Output the [x, y] coordinate of the center of the cell containing the given text.  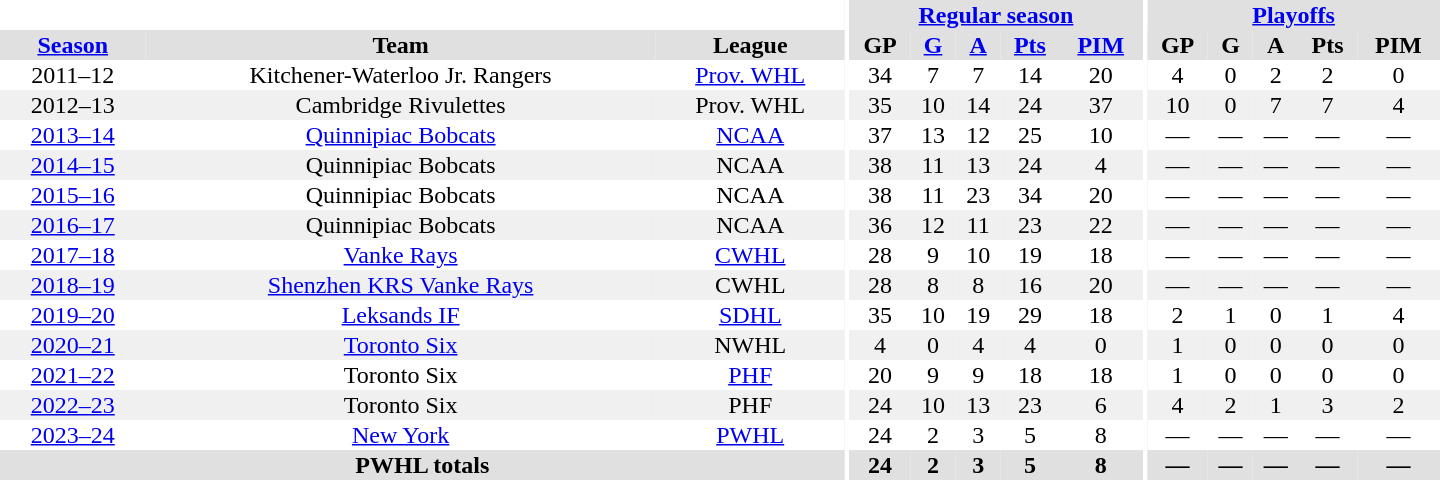
2015–16 [72, 195]
PWHL totals [422, 465]
2012–13 [72, 105]
Vanke Rays [400, 255]
2013–14 [72, 135]
2017–18 [72, 255]
22 [1100, 225]
Team [400, 45]
Kitchener-Waterloo Jr. Rangers [400, 75]
2022–23 [72, 405]
2011–12 [72, 75]
Shenzhen KRS Vanke Rays [400, 285]
NWHL [750, 345]
New York [400, 435]
Regular season [996, 15]
Season [72, 45]
PWHL [750, 435]
2021–22 [72, 375]
36 [880, 225]
League [750, 45]
2018–19 [72, 285]
Playoffs [1294, 15]
Leksands IF [400, 315]
2020–21 [72, 345]
2014–15 [72, 165]
16 [1030, 285]
Cambridge Rivulettes [400, 105]
29 [1030, 315]
2016–17 [72, 225]
25 [1030, 135]
SDHL [750, 315]
2023–24 [72, 435]
6 [1100, 405]
2019–20 [72, 315]
